Locate the cell with the specified text and output its (x, y) center coordinate. 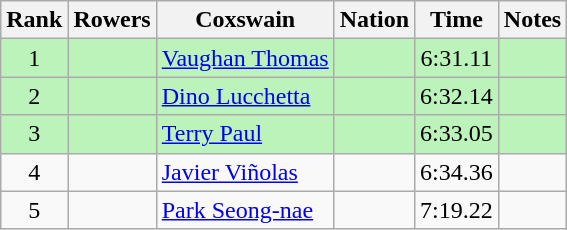
6:34.36 (457, 172)
Time (457, 20)
2 (34, 96)
Terry Paul (245, 134)
Rank (34, 20)
Javier Viñolas (245, 172)
6:31.11 (457, 58)
1 (34, 58)
6:33.05 (457, 134)
Notes (532, 20)
Coxswain (245, 20)
6:32.14 (457, 96)
4 (34, 172)
Vaughan Thomas (245, 58)
Dino Lucchetta (245, 96)
5 (34, 210)
Rowers (112, 20)
Park Seong-nae (245, 210)
Nation (374, 20)
7:19.22 (457, 210)
3 (34, 134)
